Output the [X, Y] coordinate of the center of the cell containing the given text.  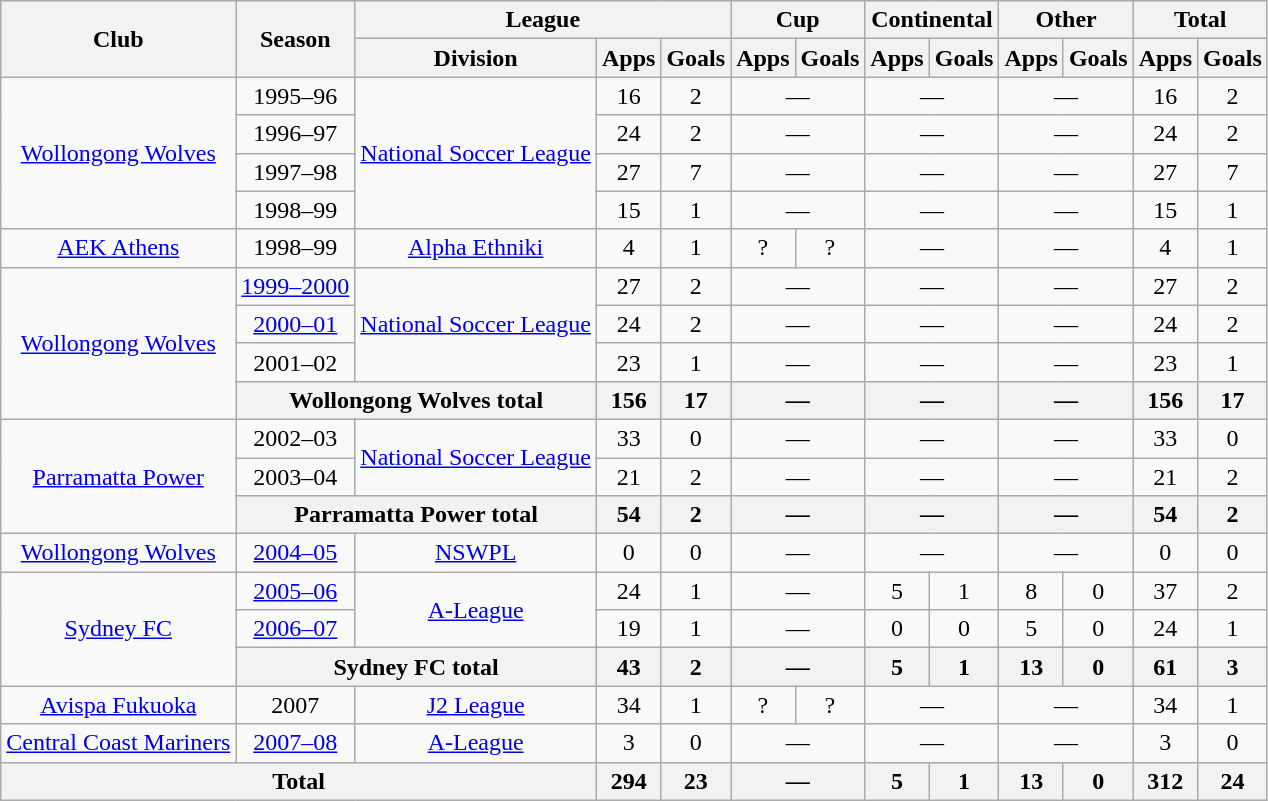
Parramatta Power total [416, 515]
1997–98 [296, 172]
Sydney FC [118, 629]
2007–08 [296, 743]
1999–2000 [296, 286]
Division [476, 58]
2006–07 [296, 629]
2002–03 [296, 438]
312 [1165, 781]
AEK Athens [118, 248]
Alpha Ethniki [476, 248]
League [543, 20]
1996–97 [296, 134]
19 [628, 629]
61 [1165, 667]
43 [628, 667]
J2 League [476, 705]
2004–05 [296, 553]
8 [1031, 591]
2000–01 [296, 324]
Other [1066, 20]
2005–06 [296, 591]
1995–96 [296, 96]
37 [1165, 591]
Season [296, 39]
Continental [932, 20]
294 [628, 781]
Central Coast Mariners [118, 743]
Cup [798, 20]
2001–02 [296, 362]
2007 [296, 705]
Avispa Fukuoka [118, 705]
Wollongong Wolves total [416, 400]
Sydney FC total [416, 667]
2003–04 [296, 477]
NSWPL [476, 553]
Club [118, 39]
Parramatta Power [118, 476]
